Find where the given text appears and provide that cell's center as [x, y] coordinate. 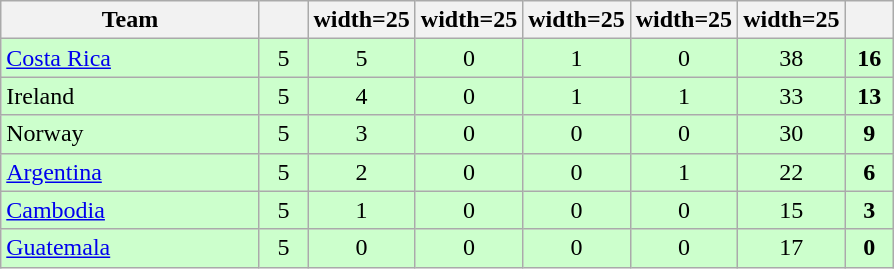
6 [870, 172]
Norway [130, 134]
2 [362, 172]
9 [870, 134]
4 [362, 96]
33 [792, 96]
30 [792, 134]
38 [792, 58]
Cambodia [130, 210]
16 [870, 58]
15 [792, 210]
Team [130, 20]
17 [792, 248]
22 [792, 172]
Guatemala [130, 248]
Costa Rica [130, 58]
13 [870, 96]
Argentina [130, 172]
Ireland [130, 96]
